Detect which cell encompasses the target text, then output its (x, y) center coordinate. 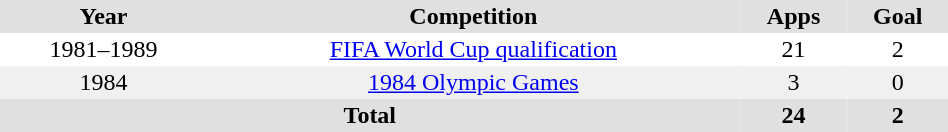
Apps (794, 16)
0 (898, 82)
1984 Olympic Games (474, 82)
24 (794, 116)
1984 (104, 82)
Year (104, 16)
Competition (474, 16)
Goal (898, 16)
Total (370, 116)
21 (794, 50)
1981–1989 (104, 50)
3 (794, 82)
FIFA World Cup qualification (474, 50)
